Find where the given text appears and provide that cell's center as (X, Y) coordinate. 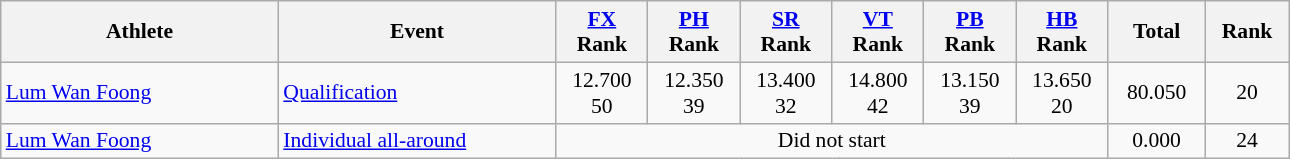
HBRank (1062, 32)
14.80042 (878, 92)
24 (1246, 141)
Total (1157, 32)
80.050 (1157, 92)
0.000 (1157, 141)
Individual all-around (417, 141)
VTRank (878, 32)
20 (1246, 92)
12.35039 (694, 92)
Event (417, 32)
12.70050 (602, 92)
Did not start (832, 141)
13.65020 (1062, 92)
SRRank (786, 32)
PHRank (694, 32)
13.40032 (786, 92)
PBRank (970, 32)
Qualification (417, 92)
FXRank (602, 32)
Rank (1246, 32)
13.15039 (970, 92)
Athlete (140, 32)
